Locate the cell with the specified text and output its (x, y) center coordinate. 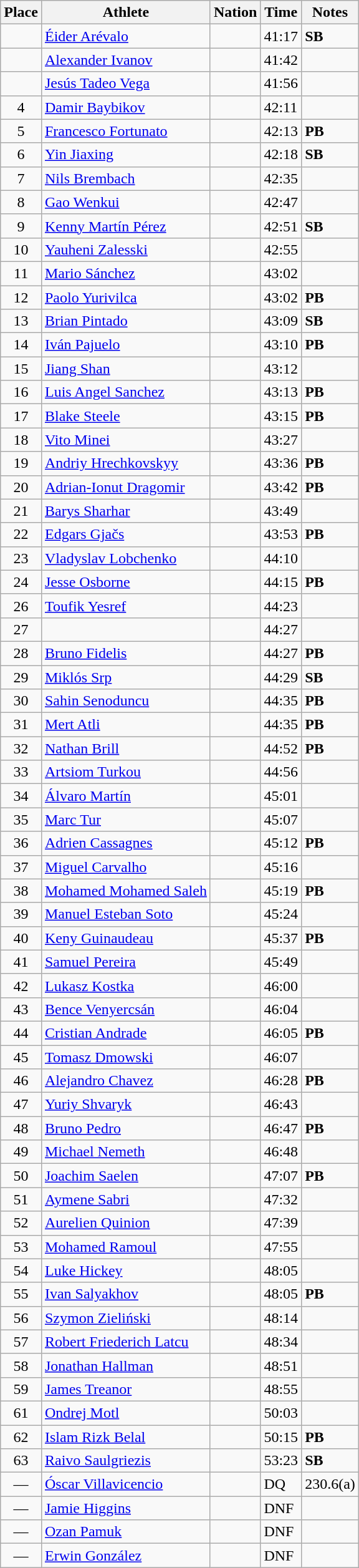
43:15 (281, 416)
Robert Friederich Latcu (126, 1342)
Vito Minei (126, 440)
43:49 (281, 511)
Edgars Gjačs (126, 535)
56 (21, 1318)
44:56 (281, 772)
Kenny Martín Pérez (126, 226)
45:07 (281, 820)
23 (21, 558)
43:42 (281, 487)
14 (21, 345)
48:34 (281, 1342)
42 (21, 985)
8 (21, 202)
Michael Nemeth (126, 1152)
44:15 (281, 582)
46:04 (281, 1009)
41:56 (281, 84)
7 (21, 178)
49 (21, 1152)
46:47 (281, 1128)
47:55 (281, 1247)
Yauheni Zalesski (126, 249)
35 (21, 820)
Mohamed Ramoul (126, 1247)
Joachim Saelen (126, 1176)
Alejandro Chavez (126, 1081)
45:19 (281, 891)
Adrian-Ionut Dragomir (126, 487)
10 (21, 249)
Ozan Pamuk (126, 1532)
11 (21, 273)
29 (21, 677)
30 (21, 701)
Islam Rizk Belal (126, 1436)
26 (21, 606)
Yuriy Shvaryk (126, 1105)
24 (21, 582)
Miklós Srp (126, 677)
58 (21, 1365)
Yin Jiaxing (126, 155)
57 (21, 1342)
50:15 (281, 1436)
Marc Tur (126, 820)
45:12 (281, 843)
Vladyslav Lobchenko (126, 558)
Barys Sharhar (126, 511)
41:17 (281, 36)
40 (21, 938)
38 (21, 891)
45:01 (281, 796)
46:43 (281, 1105)
31 (21, 725)
21 (21, 511)
Andriy Hrechkovskyy (126, 463)
43:09 (281, 321)
44:52 (281, 748)
Luke Hickey (126, 1270)
Álvaro Martín (126, 796)
Paolo Yurivilca (126, 298)
Notes (330, 12)
52 (21, 1223)
45:49 (281, 962)
47:07 (281, 1176)
Ondrej Motl (126, 1413)
Jiang Shan (126, 369)
46:48 (281, 1152)
18 (21, 440)
Aurelien Quinion (126, 1223)
42:13 (281, 131)
41:42 (281, 60)
Raivo Saulgriezis (126, 1461)
43:13 (281, 392)
Samuel Pereira (126, 962)
Éider Arévalo (126, 36)
36 (21, 843)
43:12 (281, 369)
42:11 (281, 107)
53 (21, 1247)
Bence Venyercsán (126, 1009)
44:29 (281, 677)
47:32 (281, 1199)
51 (21, 1199)
Jonathan Hallman (126, 1365)
Time (281, 12)
54 (21, 1270)
43:27 (281, 440)
45 (21, 1057)
Jamie Higgins (126, 1508)
Gao Wenkui (126, 202)
50:03 (281, 1413)
DQ (281, 1484)
Mert Atli (126, 725)
46 (21, 1081)
9 (21, 226)
53:23 (281, 1461)
Alexander Ivanov (126, 60)
48:55 (281, 1389)
Bruno Pedro (126, 1128)
Jesse Osborne (126, 582)
Mario Sánchez (126, 273)
Óscar Villavicencio (126, 1484)
Aymene Sabri (126, 1199)
46:07 (281, 1057)
Mohamed Mohamed Saleh (126, 891)
46:05 (281, 1033)
5 (21, 131)
19 (21, 463)
Nils Brembach (126, 178)
15 (21, 369)
32 (21, 748)
Nation (235, 12)
44:23 (281, 606)
230.6(a) (330, 1484)
Luis Angel Sanchez (126, 392)
Damir Baybikov (126, 107)
37 (21, 867)
Jesús Tadeo Vega (126, 84)
Szymon Zieliński (126, 1318)
48 (21, 1128)
44 (21, 1033)
4 (21, 107)
42:35 (281, 178)
27 (21, 629)
16 (21, 392)
Brian Pintado (126, 321)
Athlete (126, 12)
42:18 (281, 155)
59 (21, 1389)
63 (21, 1461)
Francesco Fortunato (126, 131)
Manuel Esteban Soto (126, 914)
42:47 (281, 202)
46:28 (281, 1081)
45:37 (281, 938)
Miguel Carvalho (126, 867)
28 (21, 653)
50 (21, 1176)
61 (21, 1413)
62 (21, 1436)
Iván Pajuelo (126, 345)
Place (21, 12)
33 (21, 772)
Toufik Yesref (126, 606)
42:55 (281, 249)
Adrien Cassagnes (126, 843)
41 (21, 962)
43:36 (281, 463)
43:53 (281, 535)
Blake Steele (126, 416)
46:00 (281, 985)
Tomasz Dmowski (126, 1057)
22 (21, 535)
Lukasz Kostka (126, 985)
47:39 (281, 1223)
Keny Guinaudeau (126, 938)
6 (21, 155)
42:51 (281, 226)
45:16 (281, 867)
Bruno Fidelis (126, 653)
55 (21, 1294)
Nathan Brill (126, 748)
13 (21, 321)
39 (21, 914)
47 (21, 1105)
48:14 (281, 1318)
Sahin Senoduncu (126, 701)
45:24 (281, 914)
43 (21, 1009)
Ivan Salyakhov (126, 1294)
Cristian Andrade (126, 1033)
Artsiom Turkou (126, 772)
12 (21, 298)
44:10 (281, 558)
20 (21, 487)
James Treanor (126, 1389)
34 (21, 796)
48:51 (281, 1365)
43:10 (281, 345)
17 (21, 416)
Erwin González (126, 1556)
